Scan for the cell matching the given text and deliver its (X, Y) coordinate at center. 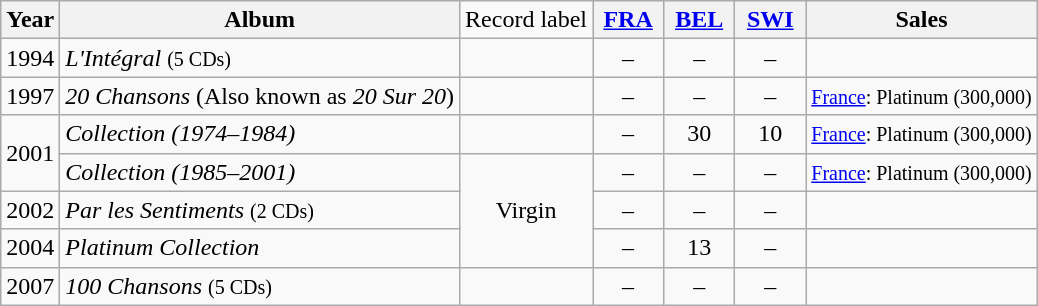
Collection (1974–1984) (260, 134)
SWI (770, 20)
30 (700, 134)
Collection (1985–2001) (260, 172)
2002 (30, 210)
100 Chansons (5 CDs) (260, 286)
BEL (700, 20)
Record label (526, 20)
20 Chansons (Also known as 20 Sur 20) (260, 96)
1997 (30, 96)
L'Intégral (5 CDs) (260, 58)
Virgin (526, 210)
Sales (922, 20)
FRA (628, 20)
Par les Sentiments (2 CDs) (260, 210)
Album (260, 20)
10 (770, 134)
Year (30, 20)
Platinum Collection (260, 248)
2004 (30, 248)
13 (700, 248)
1994 (30, 58)
2001 (30, 153)
2007 (30, 286)
